For the text-containing cell, return its midpoint in (X, Y) coordinate format. 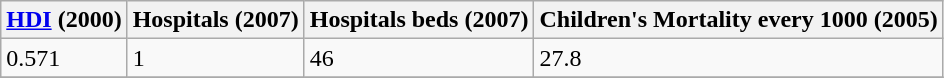
Children's Mortality every 1000 (2005) (738, 20)
46 (419, 58)
Hospitals (2007) (216, 20)
0.571 (64, 58)
Hospitals beds (2007) (419, 20)
HDI (2000) (64, 20)
1 (216, 58)
27.8 (738, 58)
